Extract the [X, Y] coordinate from the center of the cell holding the provided text.  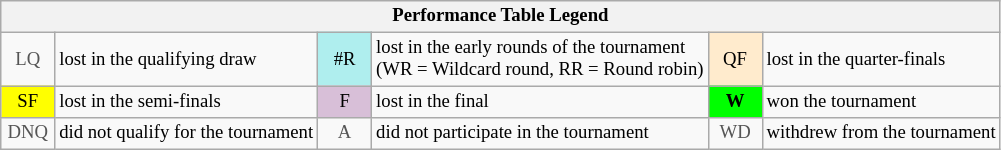
lost in the early rounds of the tournament(WR = Wildcard round, RR = Round robin) [540, 60]
W [735, 102]
F [345, 102]
did not qualify for the tournament [186, 134]
lost in the quarter-finals [881, 60]
LQ [28, 60]
Performance Table Legend [500, 16]
DNQ [28, 134]
#R [345, 60]
WD [735, 134]
lost in the final [540, 102]
withdrew from the tournament [881, 134]
did not participate in the tournament [540, 134]
SF [28, 102]
A [345, 134]
lost in the qualifying draw [186, 60]
won the tournament [881, 102]
QF [735, 60]
lost in the semi-finals [186, 102]
